Capture the cell that displays the provided text and extract its (x, y) central coordinate. 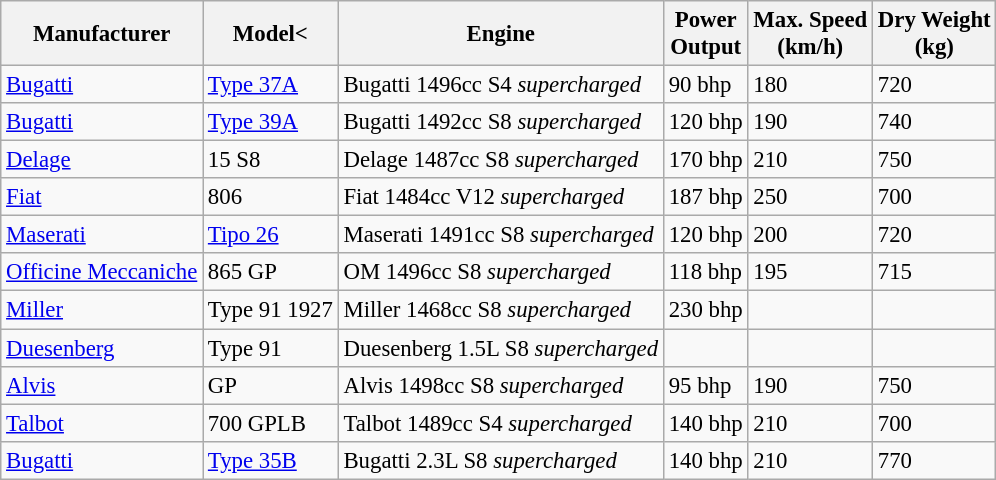
Model< (271, 34)
Delage 1487cc S8 supercharged (500, 160)
700 GPLB (271, 423)
Tipo 26 (271, 235)
OM 1496cc S8 supercharged (500, 273)
865 GP (271, 273)
Miller (102, 310)
Bugatti 1492cc S8 supercharged (500, 122)
230 bhp (706, 310)
GP (271, 385)
Max. Speed (km/h) (810, 34)
Type 37A (271, 85)
15 S8 (271, 160)
118 bhp (706, 273)
Duesenberg (102, 348)
200 (810, 235)
195 (810, 273)
Type 35B (271, 460)
Talbot 1489cc S4 supercharged (500, 423)
715 (934, 273)
Delage (102, 160)
Type 39A (271, 122)
Duesenberg 1.5L S8 supercharged (500, 348)
Bugatti 1496cc S4 supercharged (500, 85)
90 bhp (706, 85)
PowerOutput (706, 34)
Miller 1468cc S8 supercharged (500, 310)
250 (810, 197)
Dry Weight (kg) (934, 34)
Officine Meccaniche (102, 273)
180 (810, 85)
Bugatti 2.3L S8 supercharged (500, 460)
Manufacturer (102, 34)
Alvis (102, 385)
Fiat (102, 197)
Type 91 1927 (271, 310)
170 bhp (706, 160)
Maserati (102, 235)
Talbot (102, 423)
Fiat 1484cc V12 supercharged (500, 197)
740 (934, 122)
187 bhp (706, 197)
770 (934, 460)
806 (271, 197)
Alvis 1498cc S8 supercharged (500, 385)
Engine (500, 34)
Maserati 1491cc S8 supercharged (500, 235)
95 bhp (706, 385)
Type 91 (271, 348)
